Extract the (X, Y) coordinate from the center of the cell holding the provided text.  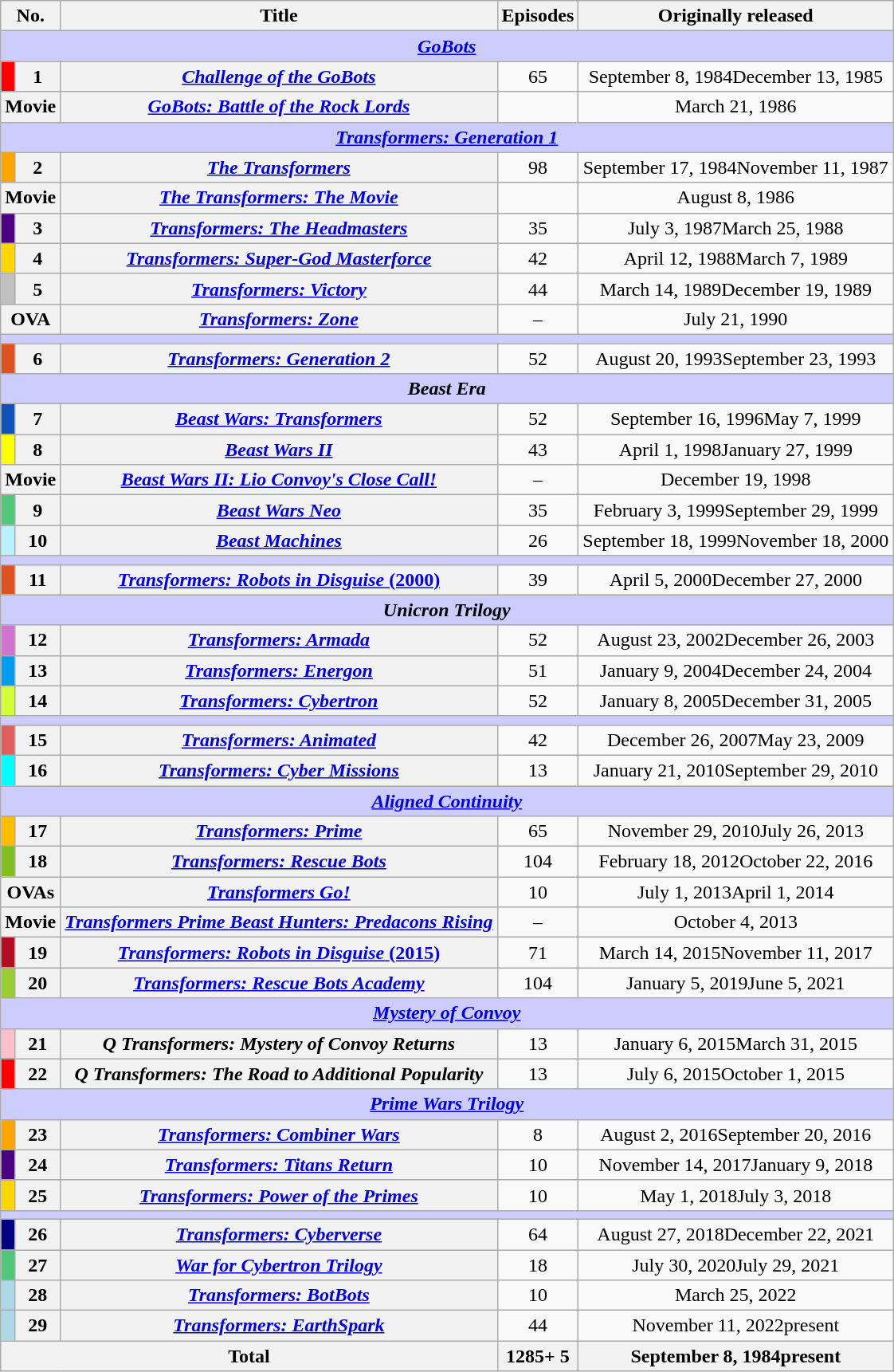
GoBots: Battle of the Rock Lords (279, 107)
Transformers: Cyberverse (279, 1234)
February 18, 2012October 22, 2016 (736, 862)
Transformers Prime Beast Hunters: Predacons Rising (279, 922)
71 (538, 953)
15 (38, 740)
Transformers: Energon (279, 670)
Mystery of Convoy (447, 1013)
17 (38, 831)
Transformers: Cyber Missions (279, 770)
September 17, 1984November 11, 1987 (736, 167)
Originally released (736, 16)
War for Cybertron Trilogy (279, 1265)
Transformers: Combiner Wars (279, 1134)
May 1, 2018July 3, 2018 (736, 1195)
Transformers: EarthSpark (279, 1326)
64 (538, 1234)
Transformers Go! (279, 892)
April 12, 1988March 7, 1989 (736, 258)
Transformers: Armada (279, 640)
Title (279, 16)
5 (38, 289)
12 (38, 640)
Beast Wars II (279, 450)
Transformers: Titans Return (279, 1165)
July 6, 2015October 1, 2015 (736, 1074)
43 (538, 450)
September 18, 1999November 18, 2000 (736, 541)
October 4, 2013 (736, 922)
20 (38, 983)
29 (38, 1326)
22 (38, 1074)
December 19, 1998 (736, 480)
27 (38, 1265)
9 (38, 510)
Beast Wars Neo (279, 510)
February 3, 1999September 29, 1999 (736, 510)
April 1, 1998January 27, 1999 (736, 450)
24 (38, 1165)
August 23, 2002December 26, 2003 (736, 640)
11 (38, 580)
September 8, 1984present (736, 1356)
August 2, 2016September 20, 2016 (736, 1134)
March 14, 2015November 11, 2017 (736, 953)
Q Transformers: Mystery of Convoy Returns (279, 1044)
Challenge of the GoBots (279, 77)
Transformers: Generation 2 (279, 358)
July 1, 2013April 1, 2014 (736, 892)
July 30, 2020July 29, 2021 (736, 1265)
Transformers: Victory (279, 289)
51 (538, 670)
2 (38, 167)
Transformers: Robots in Disguise (2000) (279, 580)
Beast Wars: Transformers (279, 419)
December 26, 2007May 23, 2009 (736, 740)
21 (38, 1044)
November 29, 2010July 26, 2013 (736, 831)
Total (249, 1356)
Transformers: Prime (279, 831)
November 14, 2017January 9, 2018 (736, 1165)
4 (38, 258)
March 14, 1989December 19, 1989 (736, 289)
OVA (30, 319)
Transformers: Cybertron (279, 701)
April 5, 2000December 27, 2000 (736, 580)
September 8, 1984December 13, 1985 (736, 77)
January 21, 2010September 29, 2010 (736, 770)
No. (30, 16)
March 25, 2022 (736, 1295)
Beast Machines (279, 541)
39 (538, 580)
January 5, 2019June 5, 2021 (736, 983)
Beast Wars II: Lio Convoy's Close Call! (279, 480)
Transformers: Animated (279, 740)
28 (38, 1295)
Transformers: BotBots (279, 1295)
Episodes (538, 16)
November 11, 2022present (736, 1326)
Transformers: Robots in Disguise (2015) (279, 953)
March 21, 1986 (736, 107)
The Transformers: The Movie (279, 198)
Q Transformers: The Road to Additional Popularity (279, 1074)
September 16, 1996May 7, 1999 (736, 419)
July 3, 1987March 25, 1988 (736, 228)
1285+ 5 (538, 1356)
OVAs (30, 892)
Transformers: Zone (279, 319)
98 (538, 167)
Aligned Continuity (447, 801)
GoBots (447, 46)
16 (38, 770)
Transformers: Rescue Bots (279, 862)
July 21, 1990 (736, 319)
Beast Era (447, 389)
23 (38, 1134)
The Transformers (279, 167)
3 (38, 228)
August 20, 1993September 23, 1993 (736, 358)
7 (38, 419)
Prime Wars Trilogy (447, 1104)
14 (38, 701)
January 8, 2005December 31, 2005 (736, 701)
Transformers: The Headmasters (279, 228)
Transformers: Super-God Masterforce (279, 258)
19 (38, 953)
25 (38, 1195)
January 9, 2004December 24, 2004 (736, 670)
January 6, 2015March 31, 2015 (736, 1044)
1 (38, 77)
Unicron Trilogy (447, 610)
Transformers: Power of the Primes (279, 1195)
August 27, 2018December 22, 2021 (736, 1234)
6 (38, 358)
Transformers: Rescue Bots Academy (279, 983)
August 8, 1986 (736, 198)
Transformers: Generation 1 (447, 137)
